Pinpoint the cell where the given text exists, returning its (X, Y) midpoint coordinate. 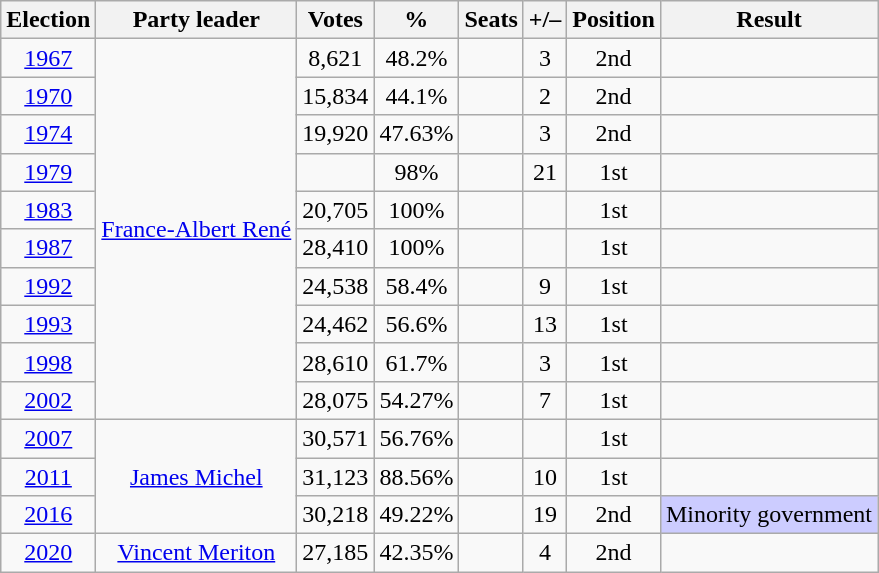
28,075 (336, 400)
1983 (48, 210)
2011 (48, 477)
19,920 (336, 134)
2007 (48, 438)
30,218 (336, 515)
47.63% (416, 134)
61.7% (416, 362)
28,610 (336, 362)
13 (544, 324)
1987 (48, 248)
France-Albert René (196, 230)
Minority government (768, 515)
Vincent Meriton (196, 553)
2016 (48, 515)
1974 (48, 134)
56.76% (416, 438)
1993 (48, 324)
28,410 (336, 248)
44.1% (416, 96)
58.4% (416, 286)
2002 (48, 400)
42.35% (416, 553)
+/– (544, 20)
2 (544, 96)
9 (544, 286)
% (416, 20)
1970 (48, 96)
2020 (48, 553)
1992 (48, 286)
Votes (336, 20)
54.27% (416, 400)
Seats (491, 20)
1979 (48, 172)
1998 (48, 362)
Party leader (196, 20)
8,621 (336, 58)
Result (768, 20)
Election (48, 20)
98% (416, 172)
James Michel (196, 476)
Position (614, 20)
21 (544, 172)
88.56% (416, 477)
10 (544, 477)
24,462 (336, 324)
27,185 (336, 553)
15,834 (336, 96)
19 (544, 515)
30,571 (336, 438)
31,123 (336, 477)
49.22% (416, 515)
24,538 (336, 286)
56.6% (416, 324)
1967 (48, 58)
48.2% (416, 58)
20,705 (336, 210)
4 (544, 553)
7 (544, 400)
